Provide the (X, Y) coordinate of the cell's center where the given text is located.  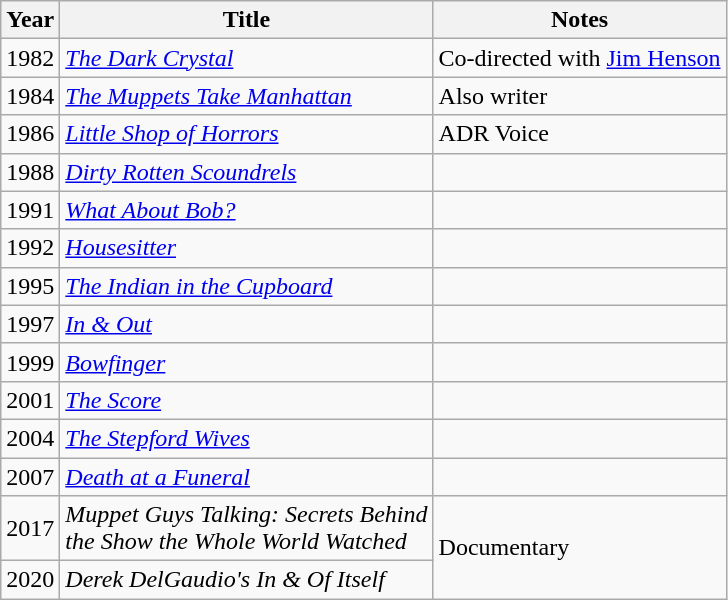
ADR Voice (580, 134)
Notes (580, 20)
1995 (30, 286)
The Dark Crystal (246, 58)
1986 (30, 134)
1982 (30, 58)
2020 (30, 580)
Death at a Funeral (246, 477)
Little Shop of Horrors (246, 134)
The Indian in the Cupboard (246, 286)
Also writer (580, 96)
Housesitter (246, 248)
Title (246, 20)
What About Bob? (246, 210)
1988 (30, 172)
2004 (30, 438)
Muppet Guys Talking: Secrets Behind the Show the Whole World Watched (246, 528)
1999 (30, 362)
The Muppets Take Manhattan (246, 96)
2001 (30, 400)
1992 (30, 248)
The Score (246, 400)
Bowfinger (246, 362)
Co-directed with Jim Henson (580, 58)
1997 (30, 324)
Year (30, 20)
The Stepford Wives (246, 438)
Documentary (580, 548)
In & Out (246, 324)
Dirty Rotten Scoundrels (246, 172)
2007 (30, 477)
1991 (30, 210)
1984 (30, 96)
Derek DelGaudio's In & Of Itself (246, 580)
2017 (30, 528)
